For the text-containing cell, return its midpoint in [x, y] coordinate format. 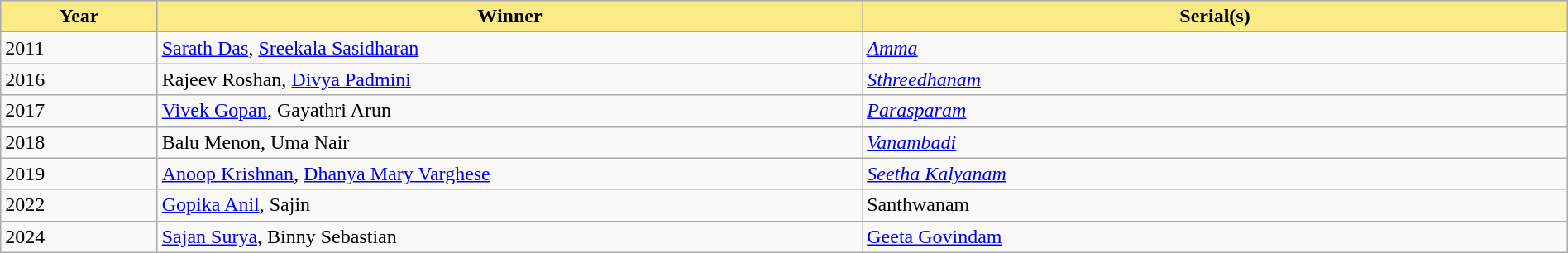
Geeta Govindam [1216, 236]
Vanambadi [1216, 142]
Seetha Kalyanam [1216, 174]
2019 [79, 174]
Winner [509, 17]
Gopika Anil, Sajin [509, 205]
Santhwanam [1216, 205]
Anoop Krishnan, Dhanya Mary Varghese [509, 174]
2022 [79, 205]
Parasparam [1216, 111]
2016 [79, 79]
Rajeev Roshan, Divya Padmini [509, 79]
Vivek Gopan, Gayathri Arun [509, 111]
Amma [1216, 48]
Sarath Das, Sreekala Sasidharan [509, 48]
Balu Menon, Uma Nair [509, 142]
Serial(s) [1216, 17]
2024 [79, 236]
2011 [79, 48]
Sajan Surya, Binny Sebastian [509, 236]
Year [79, 17]
2017 [79, 111]
2018 [79, 142]
Sthreedhanam [1216, 79]
